Extract the [X, Y] coordinate from the center of the cell holding the provided text.  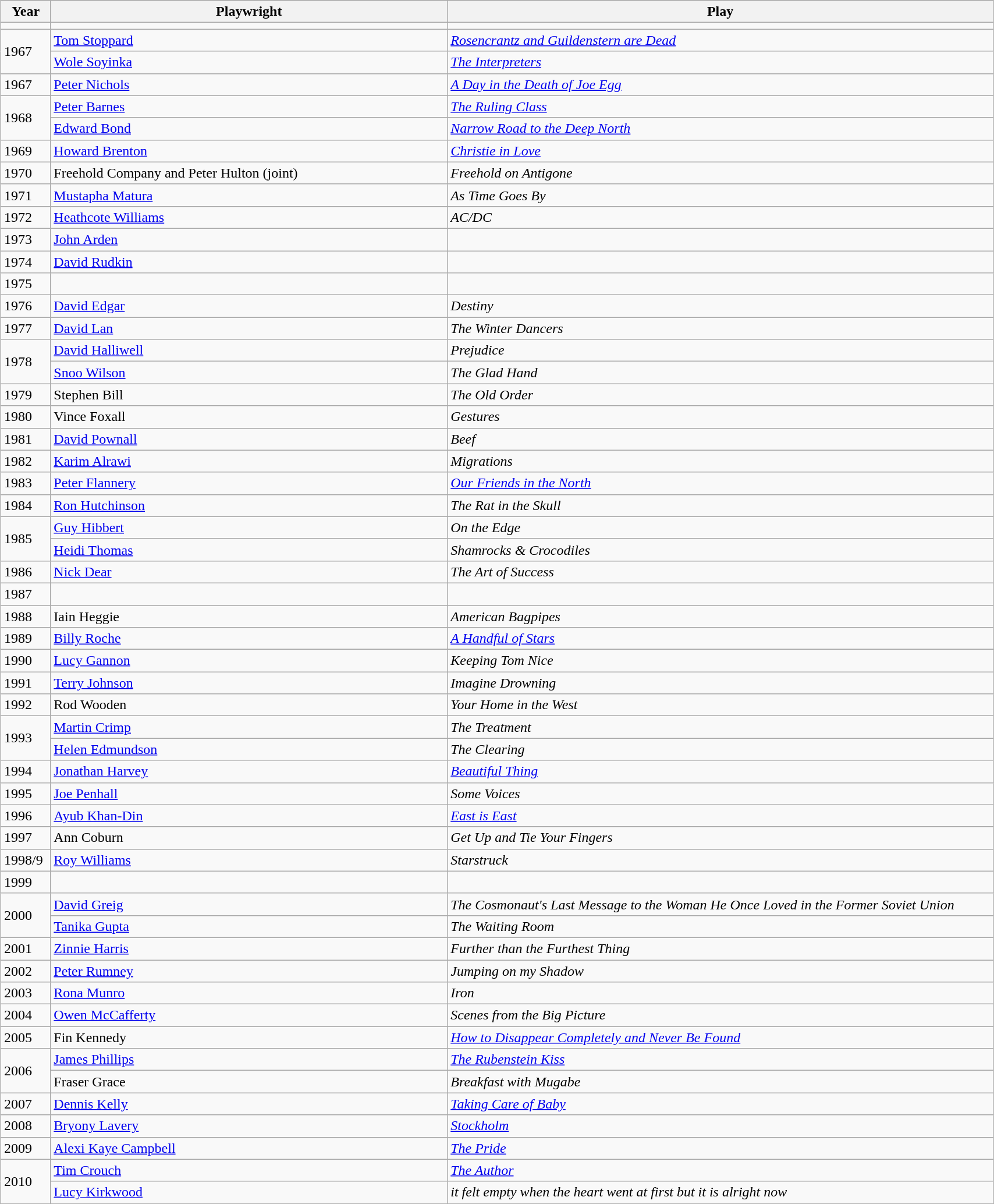
Nick Dear [249, 572]
The Pride [720, 1148]
1972 [26, 217]
Lucy Kirkwood [249, 1192]
Heidi Thomas [249, 550]
John Arden [249, 239]
Playwright [249, 12]
Helen Edmundson [249, 749]
Wole Soyinka [249, 62]
David Halliwell [249, 350]
Fin Kennedy [249, 1037]
The Winter Dancers [720, 328]
David Rudkin [249, 261]
Ron Hutchinson [249, 505]
1996 [26, 816]
1991 [26, 683]
Stockholm [720, 1126]
1995 [26, 794]
Beef [720, 439]
1986 [26, 572]
Snoo Wilson [249, 373]
Narrow Road to the Deep North [720, 129]
As Time Goes By [720, 195]
Prejudice [720, 350]
2000 [26, 915]
The Ruling Class [720, 107]
2009 [26, 1148]
1994 [26, 771]
Dennis Kelly [249, 1104]
2008 [26, 1126]
Owen McCafferty [249, 1015]
Vince Foxall [249, 417]
1998/9 [26, 860]
James Phillips [249, 1060]
2007 [26, 1104]
1993 [26, 738]
Freehold on Antigone [720, 173]
American Bagpipes [720, 617]
Get Up and Tie Your Fingers [720, 838]
Alexi Kaye Campbell [249, 1148]
2003 [26, 993]
Play [720, 12]
1985 [26, 539]
The Old Order [720, 395]
Billy Roche [249, 639]
Zinnie Harris [249, 948]
1980 [26, 417]
2006 [26, 1071]
The Author [720, 1170]
Karim Alrawi [249, 461]
Stephen Bill [249, 395]
1990 [26, 661]
David Pownall [249, 439]
Roy Williams [249, 860]
2010 [26, 1181]
Christie in Love [720, 151]
1973 [26, 239]
Migrations [720, 461]
Your Home in the West [720, 705]
Rona Munro [249, 993]
Keeping Tom Nice [720, 661]
1997 [26, 838]
2005 [26, 1037]
Peter Flannery [249, 483]
Iron [720, 993]
Mustapha Matura [249, 195]
Freehold Company and Peter Hulton (joint) [249, 173]
Edward Bond [249, 129]
1989 [26, 639]
David Lan [249, 328]
1992 [26, 705]
Heathcote Williams [249, 217]
2002 [26, 971]
Taking Care of Baby [720, 1104]
The Waiting Room [720, 926]
The Treatment [720, 727]
1977 [26, 328]
1974 [26, 261]
Peter Nichols [249, 84]
Some Voices [720, 794]
Rod Wooden [249, 705]
The Rat in the Skull [720, 505]
David Greig [249, 904]
East is East [720, 816]
Fraser Grace [249, 1082]
it felt empty when the heart went at first but it is alright now [720, 1192]
The Art of Success [720, 572]
How to Disappear Completely and Never Be Found [720, 1037]
Scenes from the Big Picture [720, 1015]
Destiny [720, 306]
Jumping on my Shadow [720, 971]
Joe Penhall [249, 794]
2001 [26, 948]
The Clearing [720, 749]
A Day in the Death of Joe Egg [720, 84]
1979 [26, 395]
Breakfast with Mugabe [720, 1082]
1970 [26, 173]
Ayub Khan-Din [249, 816]
Rosencrantz and Guildenstern are Dead [720, 40]
1978 [26, 362]
Martin Crimp [249, 727]
1987 [26, 594]
The Cosmonaut's Last Message to the Woman He Once Loved in the Former Soviet Union [720, 904]
Howard Brenton [249, 151]
A Handful of Stars [720, 639]
Shamrocks & Crocodiles [720, 550]
Bryony Lavery [249, 1126]
1988 [26, 617]
Gestures [720, 417]
Ann Coburn [249, 838]
The Glad Hand [720, 373]
On the Edge [720, 527]
Terry Johnson [249, 683]
Imagine Drowning [720, 683]
Our Friends in the North [720, 483]
1975 [26, 284]
1982 [26, 461]
Peter Rumney [249, 971]
Iain Heggie [249, 617]
1981 [26, 439]
1968 [26, 118]
Lucy Gannon [249, 661]
Tom Stoppard [249, 40]
David Edgar [249, 306]
Tanika Gupta [249, 926]
Jonathan Harvey [249, 771]
Year [26, 12]
1971 [26, 195]
1969 [26, 151]
1984 [26, 505]
Further than the Furthest Thing [720, 948]
Guy Hibbert [249, 527]
Peter Barnes [249, 107]
Starstruck [720, 860]
Beautiful Thing [720, 771]
1976 [26, 306]
The Rubenstein Kiss [720, 1060]
AC/DC [720, 217]
1983 [26, 483]
1999 [26, 882]
2004 [26, 1015]
Tim Crouch [249, 1170]
The Interpreters [720, 62]
